Return (x, y) of the center of cell containing provided text 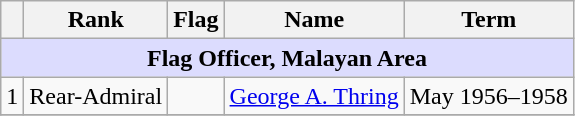
George A. Thring (314, 96)
Term (488, 20)
May 1956–1958 (488, 96)
Rear-Admiral (96, 96)
Rank (96, 20)
Flag (196, 20)
Flag Officer, Malayan Area (288, 58)
Name (314, 20)
1 (12, 96)
